For the text-containing cell, return its midpoint in [x, y] coordinate format. 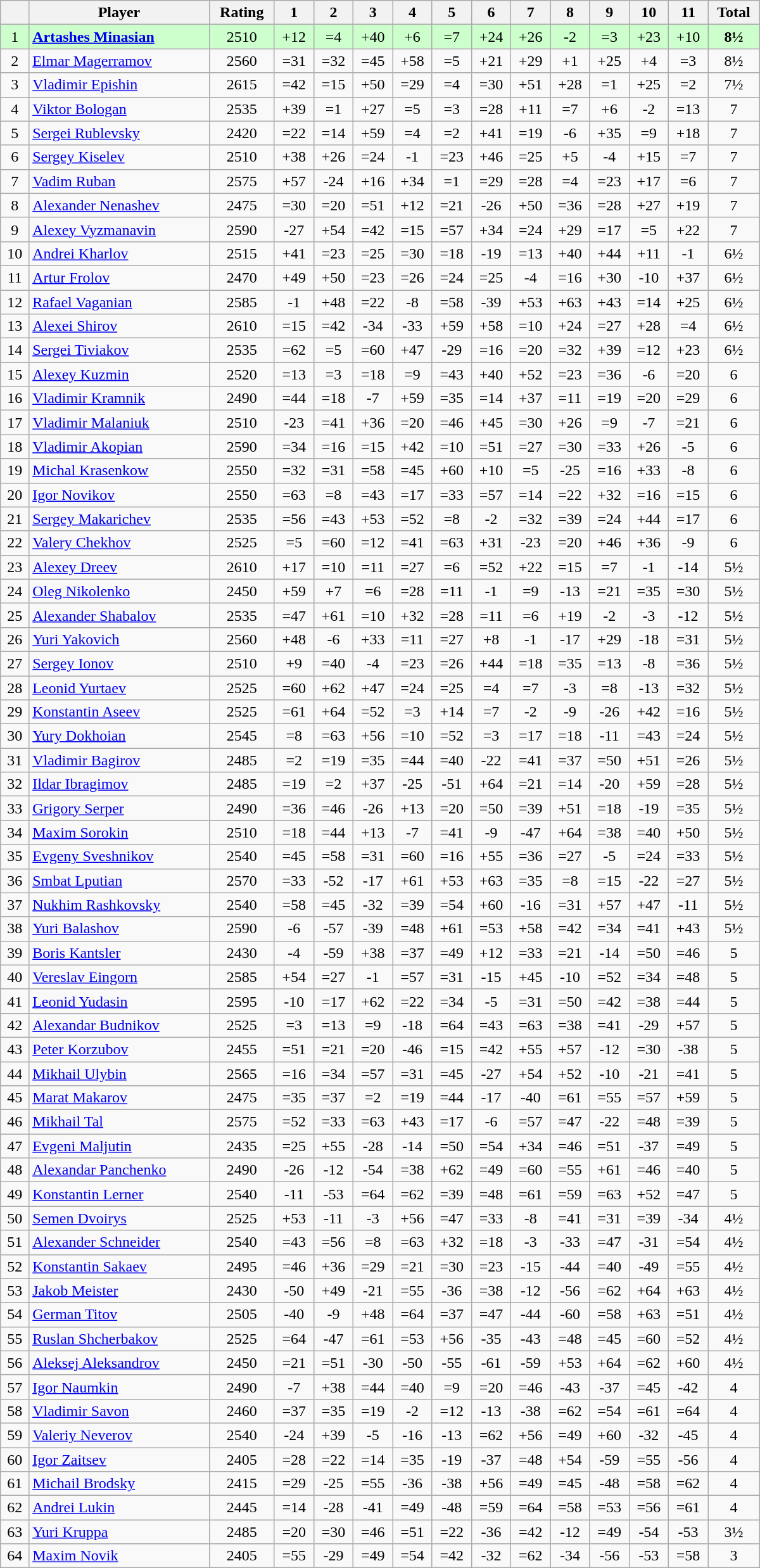
Ruslan Shcherbakov [119, 1339]
-60 [570, 1315]
+7 [333, 591]
-45 [688, 1435]
12 [15, 302]
Elmar Magerramov [119, 61]
2445 [242, 1508]
Yury Dokhoian [119, 736]
-49 [649, 1266]
49 [15, 1194]
Mikhail Tal [119, 1122]
Jakob Meister [119, 1291]
29 [15, 712]
+8 [491, 639]
+30 [609, 277]
Vladimir Bagirov [119, 760]
16 [15, 398]
Alexey Dreev [119, 567]
Sergey Makarichev [119, 519]
Yuri Kruppa [119, 1532]
Alexandar Budnikov [119, 1025]
3½ [734, 1532]
63 [15, 1532]
17 [15, 423]
44 [15, 1074]
+15 [649, 157]
Grigory Serper [119, 808]
Alexander Shabalov [119, 615]
Smbat Lputian [119, 881]
19 [15, 471]
28 [15, 687]
Peter Korzubov [119, 1049]
42 [15, 1025]
50 [15, 1218]
-35 [491, 1339]
30 [15, 736]
Mikhail Ulybin [119, 1074]
Igor Zaitsev [119, 1459]
46 [15, 1122]
59 [15, 1435]
Sergey Kiselev [119, 157]
-30 [373, 1363]
Alexei Shirov [119, 326]
Valery Chekhov [119, 543]
2565 [242, 1074]
Yuri Yakovich [119, 639]
Total [734, 13]
Vladimir Epishin [119, 85]
+18 [688, 133]
2495 [242, 1266]
24 [15, 591]
-46 [412, 1049]
54 [15, 1315]
Yuri Balashov [119, 929]
38 [15, 929]
Andrei Kharlov [119, 253]
2595 [242, 1001]
61 [15, 1484]
Igor Novikov [119, 495]
26 [15, 639]
Konstantin Aseev [119, 712]
35 [15, 857]
Alexander Schneider [119, 1242]
32 [15, 784]
21 [15, 519]
-51 [452, 784]
2545 [242, 736]
+21 [491, 61]
Player [119, 13]
56 [15, 1363]
39 [15, 953]
31 [15, 760]
7½ [734, 85]
57 [15, 1387]
33 [15, 808]
+4 [649, 61]
18 [15, 447]
Aleksej Aleksandrov [119, 1363]
Leonid Yudasin [119, 1001]
55 [15, 1339]
23 [15, 567]
Artur Frolov [119, 277]
2415 [242, 1484]
+35 [609, 133]
Alexey Kuzmin [119, 374]
37 [15, 905]
Sergei Tiviakov [119, 350]
2505 [242, 1315]
Alexander Nenashev [119, 205]
2570 [242, 881]
Nukhim Rashkovsky [119, 905]
Maxim Novik [119, 1556]
Evgeni Maljutin [119, 1146]
+5 [570, 157]
2615 [242, 85]
+1 [570, 61]
Vladimir Malaniuk [119, 423]
48 [15, 1170]
Michal Krasenkow [119, 471]
Rating [242, 13]
Alexey Vyzmanavin [119, 229]
41 [15, 1001]
+16 [373, 181]
Marat Makarov [119, 1098]
-42 [688, 1387]
Vladimir Savon [119, 1411]
58 [15, 1411]
Alexandar Panchenko [119, 1170]
2455 [242, 1049]
Ildar Ibragimov [119, 784]
62 [15, 1508]
Vladimir Akopian [119, 447]
Konstantin Lerner [119, 1194]
20 [15, 495]
Vladimir Kramnik [119, 398]
Maxim Sorokin [119, 832]
Artashes Minasian [119, 37]
Michail Brodsky [119, 1484]
47 [15, 1146]
Evgeny Sveshnikov [119, 857]
Igor Naumkin [119, 1387]
60 [15, 1459]
34 [15, 832]
64 [15, 1556]
German Titov [119, 1315]
2435 [242, 1146]
13 [15, 326]
Vadim Ruban [119, 181]
53 [15, 1291]
Semen Dvoirys [119, 1218]
-57 [333, 929]
-31 [649, 1242]
Rafael Vaganian [119, 302]
43 [15, 1049]
Valeriy Neverov [119, 1435]
36 [15, 881]
2470 [242, 277]
Konstantin Sakaev [119, 1266]
-52 [333, 881]
25 [15, 615]
+14 [452, 712]
-55 [452, 1363]
-61 [491, 1363]
2460 [242, 1411]
2520 [242, 374]
-20 [609, 784]
Leonid Yurtaev [119, 687]
Sergei Rublevsky [119, 133]
45 [15, 1098]
40 [15, 977]
Vereslav Eingorn [119, 977]
52 [15, 1266]
Sergey Ionov [119, 663]
Andrei Lukin [119, 1508]
+9 [294, 663]
2515 [242, 253]
-41 [373, 1508]
Oleg Nikolenko [119, 591]
51 [15, 1242]
15 [15, 374]
2420 [242, 133]
+31 [491, 543]
Viktor Bologan [119, 109]
22 [15, 543]
14 [15, 350]
27 [15, 663]
Boris Kantsler [119, 953]
